Return the [x, y] coordinate for the center point of the cell that contains the specified text.  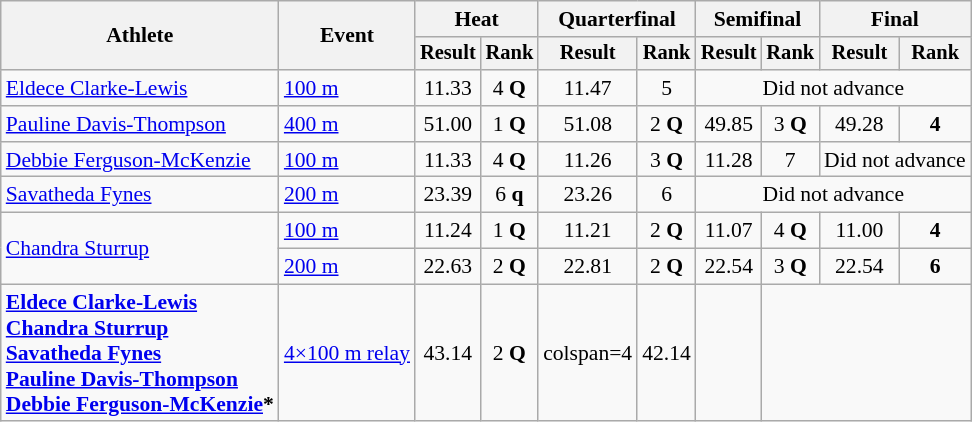
Event [347, 36]
51.08 [588, 124]
22.63 [448, 267]
Eldece Clarke-Lewis [140, 88]
7 [790, 160]
Eldece Clarke-LewisChandra SturrupSavatheda FynesPauline Davis-ThompsonDebbie Ferguson-McKenzie* [140, 353]
6 q [510, 195]
49.28 [860, 124]
22.81 [588, 267]
Chandra Sturrup [140, 248]
Athlete [140, 36]
11.26 [588, 160]
Debbie Ferguson-McKenzie [140, 160]
51.00 [448, 124]
49.85 [729, 124]
Savatheda Fynes [140, 195]
11.00 [860, 231]
colspan=4 [588, 353]
23.39 [448, 195]
11.28 [729, 160]
23.26 [588, 195]
11.07 [729, 231]
11.24 [448, 231]
Heat [476, 19]
Semifinal [758, 19]
400 m [347, 124]
Pauline Davis-Thompson [140, 124]
5 [666, 88]
43.14 [448, 353]
42.14 [666, 353]
4×100 m relay [347, 353]
11.21 [588, 231]
Quarterfinal [617, 19]
11.47 [588, 88]
Final [895, 19]
